Search for the cell housing the specified text and yield its (x, y) center coordinate. 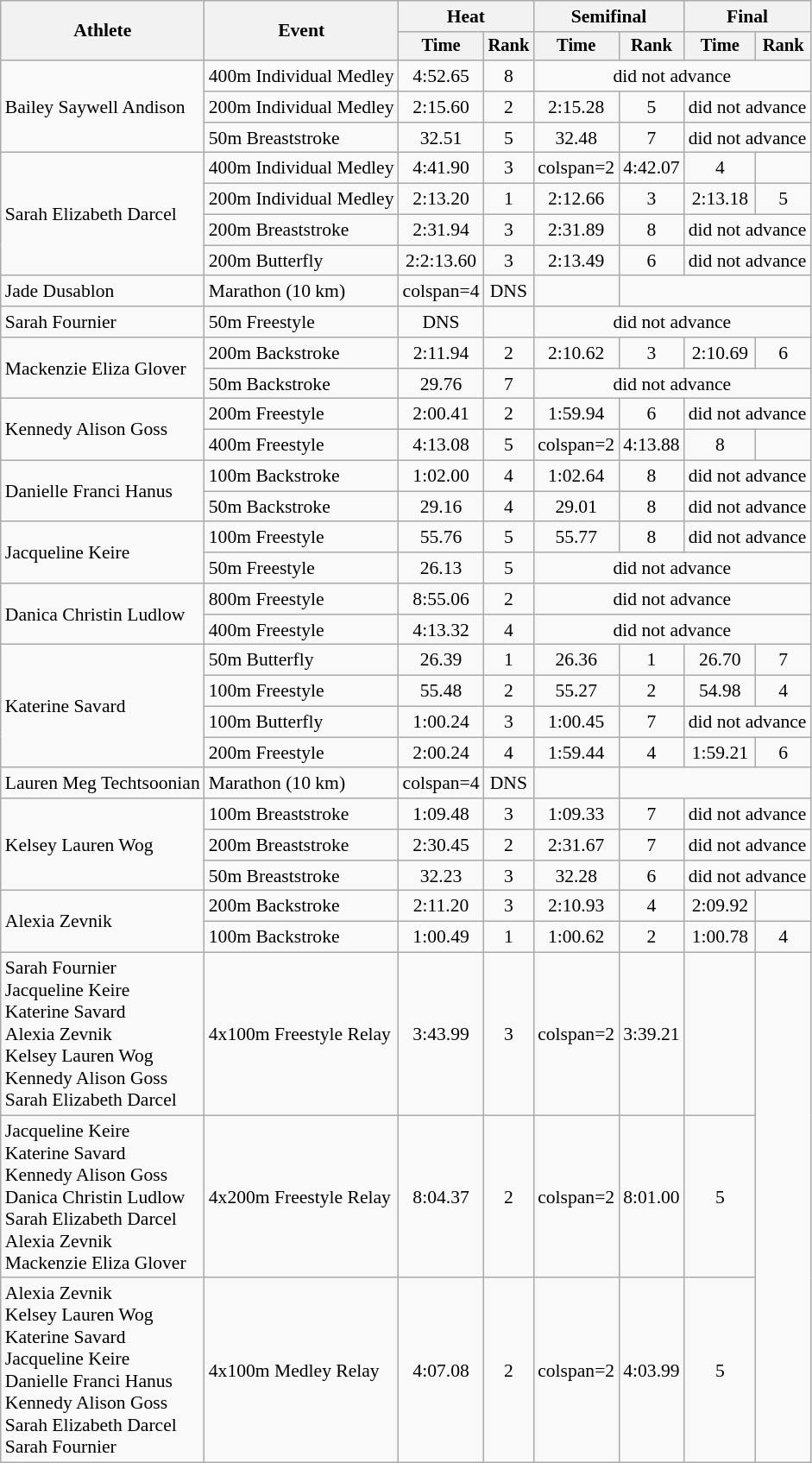
2:31.67 (576, 845)
Sarah Elizabeth Darcel (103, 214)
2:2:13.60 (442, 261)
800m Freestyle (302, 599)
100m Breaststroke (302, 814)
55.77 (576, 538)
Alexia ZevnikKelsey Lauren WogKaterine SavardJacqueline KeireDanielle Franci HanusKennedy Alison GossSarah Elizabeth DarcelSarah Fournier (103, 1371)
Semifinal (609, 16)
2:12.66 (576, 199)
26.13 (442, 568)
2:11.20 (442, 906)
8:01.00 (651, 1196)
Jacqueline KeireKaterine SavardKennedy Alison GossDanica Christin LudlowSarah Elizabeth DarcelAlexia ZevnikMackenzie Eliza Glover (103, 1196)
4:13.08 (442, 445)
55.27 (576, 691)
Danica Christin Ludlow (103, 615)
2:10.69 (720, 353)
4x100m Freestyle Relay (302, 1034)
Final (747, 16)
4x200m Freestyle Relay (302, 1196)
Kennedy Alison Goss (103, 430)
Katerine Savard (103, 706)
1:02.64 (576, 476)
Jade Dusablon (103, 292)
1:00.24 (442, 722)
55.76 (442, 538)
4:42.07 (651, 168)
1:59.94 (576, 414)
26.39 (442, 660)
2:31.89 (576, 230)
2:11.94 (442, 353)
Lauren Meg Techtsoonian (103, 784)
4:13.88 (651, 445)
Sarah Fournier (103, 322)
4:03.99 (651, 1371)
2:13.18 (720, 199)
1:00.45 (576, 722)
Danielle Franci Hanus (103, 492)
2:13.49 (576, 261)
Bailey Saywell Andison (103, 107)
32.28 (576, 876)
1:59.21 (720, 753)
Alexia Zevnik (103, 922)
Mackenzie Eliza Glover (103, 368)
Kelsey Lauren Wog (103, 844)
1:09.33 (576, 814)
2:31.94 (442, 230)
2:10.93 (576, 906)
26.36 (576, 660)
100m Butterfly (302, 722)
Athlete (103, 31)
Sarah FournierJacqueline KeireKaterine SavardAlexia ZevnikKelsey Lauren WogKennedy Alison GossSarah Elizabeth Darcel (103, 1034)
32.48 (576, 138)
4:52.65 (442, 76)
2:09.92 (720, 906)
Heat (466, 16)
Event (302, 31)
2:10.62 (576, 353)
1:59.44 (576, 753)
55.48 (442, 691)
29.76 (442, 384)
Jacqueline Keire (103, 552)
3:39.21 (651, 1034)
4:07.08 (442, 1371)
4x100m Medley Relay (302, 1371)
2:15.28 (576, 107)
32.23 (442, 876)
50m Butterfly (302, 660)
2:15.60 (442, 107)
2:30.45 (442, 845)
4:13.32 (442, 630)
54.98 (720, 691)
29.16 (442, 507)
8:04.37 (442, 1196)
4:41.90 (442, 168)
1:09.48 (442, 814)
32.51 (442, 138)
29.01 (576, 507)
200m Butterfly (302, 261)
3:43.99 (442, 1034)
1:02.00 (442, 476)
2:00.41 (442, 414)
2:13.20 (442, 199)
1:00.49 (442, 937)
8:55.06 (442, 599)
1:00.62 (576, 937)
26.70 (720, 660)
1:00.78 (720, 937)
2:00.24 (442, 753)
